Pinpoint the cell where the given text exists, returning its [x, y] midpoint coordinate. 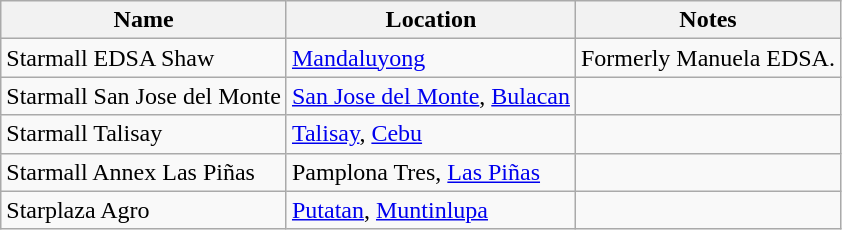
Pamplona Tres, Las Piñas [430, 172]
San Jose del Monte, Bulacan [430, 96]
Starplaza Agro [144, 210]
Location [430, 20]
Starmall EDSA Shaw [144, 58]
Starmall Talisay [144, 134]
Talisay, Cebu [430, 134]
Notes [708, 20]
Starmall Annex Las Piñas [144, 172]
Mandaluyong [430, 58]
Name [144, 20]
Putatan, Muntinlupa [430, 210]
Starmall San Jose del Monte [144, 96]
Formerly Manuela EDSA. [708, 58]
